Pinpoint the cell where the given text exists, returning its (x, y) midpoint coordinate. 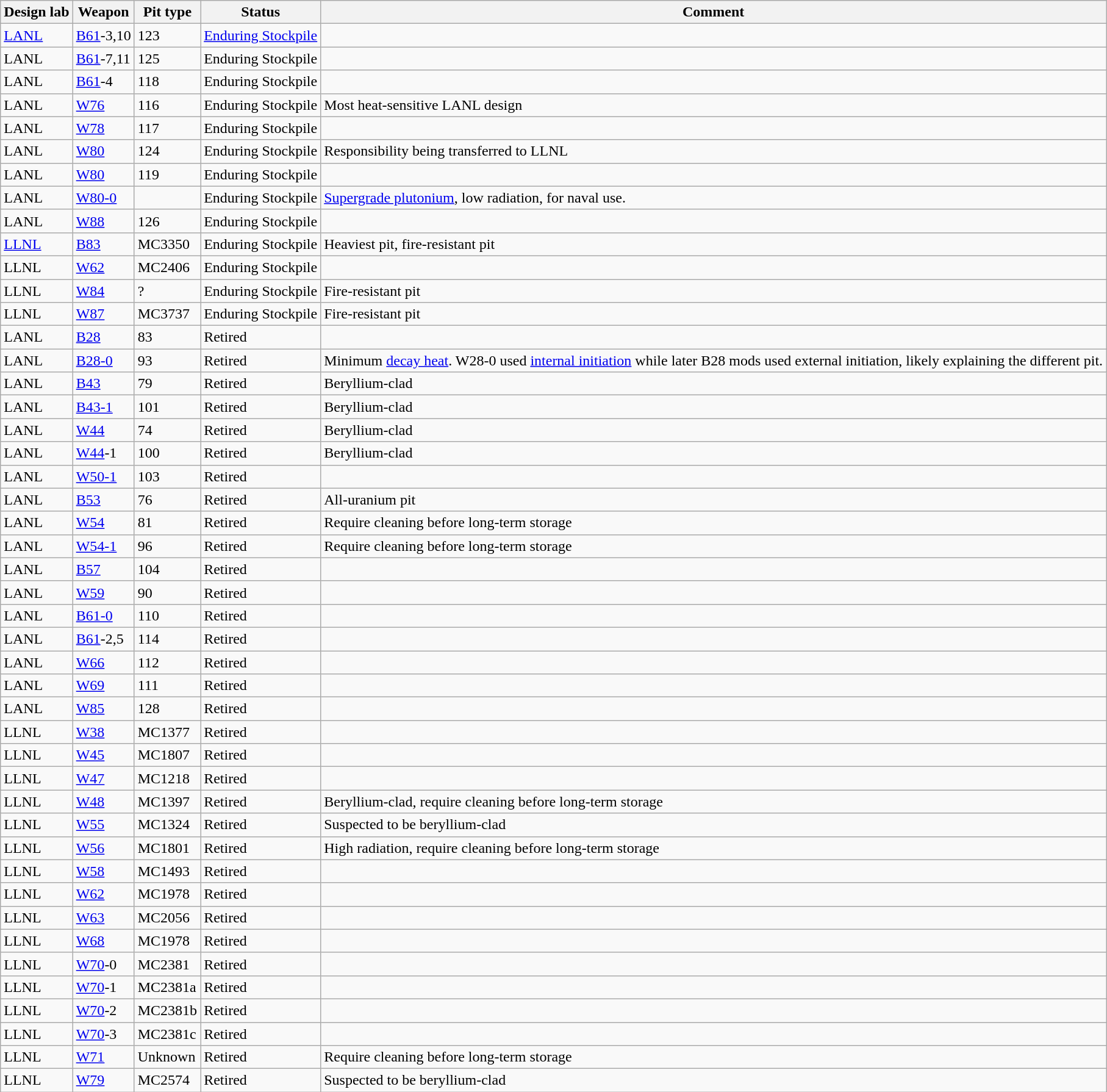
B53 (104, 500)
B28-0 (104, 361)
W70-1 (104, 987)
W38 (104, 732)
104 (167, 569)
MC2381a (167, 987)
W87 (104, 314)
W54-1 (104, 546)
W68 (104, 941)
W80-0 (104, 198)
W58 (104, 871)
? (167, 291)
100 (167, 453)
MC1807 (167, 755)
All-uranium pit (714, 500)
83 (167, 337)
93 (167, 361)
MC1218 (167, 778)
W76 (104, 105)
W47 (104, 778)
W71 (104, 1057)
Heaviest pit, fire-resistant pit (714, 244)
MC1397 (167, 802)
W44 (104, 430)
Design lab (37, 12)
114 (167, 639)
90 (167, 592)
W66 (104, 662)
B61-0 (104, 616)
W44-1 (104, 453)
W55 (104, 825)
B28 (104, 337)
B61-7,11 (104, 59)
125 (167, 59)
W50-1 (104, 476)
W56 (104, 848)
W59 (104, 592)
W70-3 (104, 1034)
MC2574 (167, 1080)
MC2056 (167, 918)
W54 (104, 523)
124 (167, 151)
MC1493 (167, 871)
B61-3,10 (104, 35)
MC2406 (167, 267)
Minimum decay heat. W28-0 used internal initiation while later B28 mods used external initiation, likely explaining the different pit. (714, 361)
W84 (104, 291)
Supergrade plutonium, low radiation, for naval use. (714, 198)
MC2381b (167, 1010)
MC2381c (167, 1034)
118 (167, 82)
117 (167, 128)
W45 (104, 755)
MC2381 (167, 964)
110 (167, 616)
W85 (104, 709)
W70-2 (104, 1010)
Weapon (104, 12)
MC1324 (167, 825)
W88 (104, 221)
W78 (104, 128)
81 (167, 523)
B61-4 (104, 82)
116 (167, 105)
Responsibility being transferred to LLNL (714, 151)
MC1377 (167, 732)
123 (167, 35)
119 (167, 174)
128 (167, 709)
103 (167, 476)
W79 (104, 1080)
High radiation, require cleaning before long-term storage (714, 848)
W48 (104, 802)
101 (167, 407)
Comment (714, 12)
111 (167, 686)
B61-2,5 (104, 639)
126 (167, 221)
Status (261, 12)
B83 (104, 244)
W63 (104, 918)
112 (167, 662)
MC1801 (167, 848)
B43 (104, 384)
74 (167, 430)
Beryllium-clad, require cleaning before long-term storage (714, 802)
96 (167, 546)
W69 (104, 686)
76 (167, 500)
B57 (104, 569)
Unknown (167, 1057)
79 (167, 384)
Pit type (167, 12)
MC3737 (167, 314)
B43-1 (104, 407)
Most heat-sensitive LANL design (714, 105)
W70-0 (104, 964)
MC3350 (167, 244)
